Identify which cell holds the provided text, then report its (x, y) central coordinate. 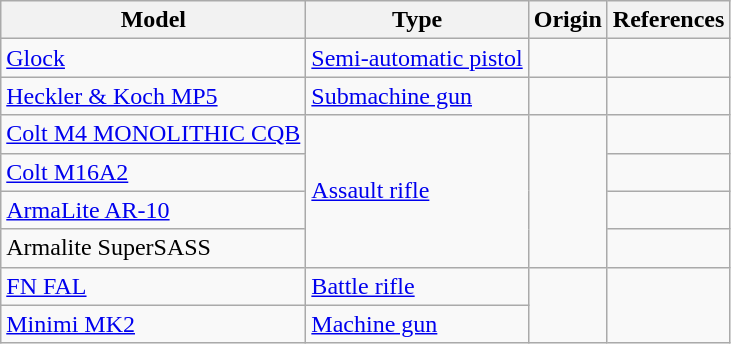
Colt M16A2 (154, 172)
FN FAL (154, 286)
Armalite SuperSASS (154, 248)
Type (417, 20)
Battle rifle (417, 286)
Machine gun (417, 324)
ArmaLite AR-10 (154, 210)
Submachine gun (417, 96)
Semi-automatic pistol (417, 58)
Minimi MK2 (154, 324)
Assault rifle (417, 191)
Colt M4 MONOLITHIC CQB (154, 134)
Heckler & Koch MP5 (154, 96)
Model (154, 20)
Glock (154, 58)
References (668, 20)
Origin (568, 20)
